Scan for the cell matching the given text and deliver its [x, y] coordinate at center. 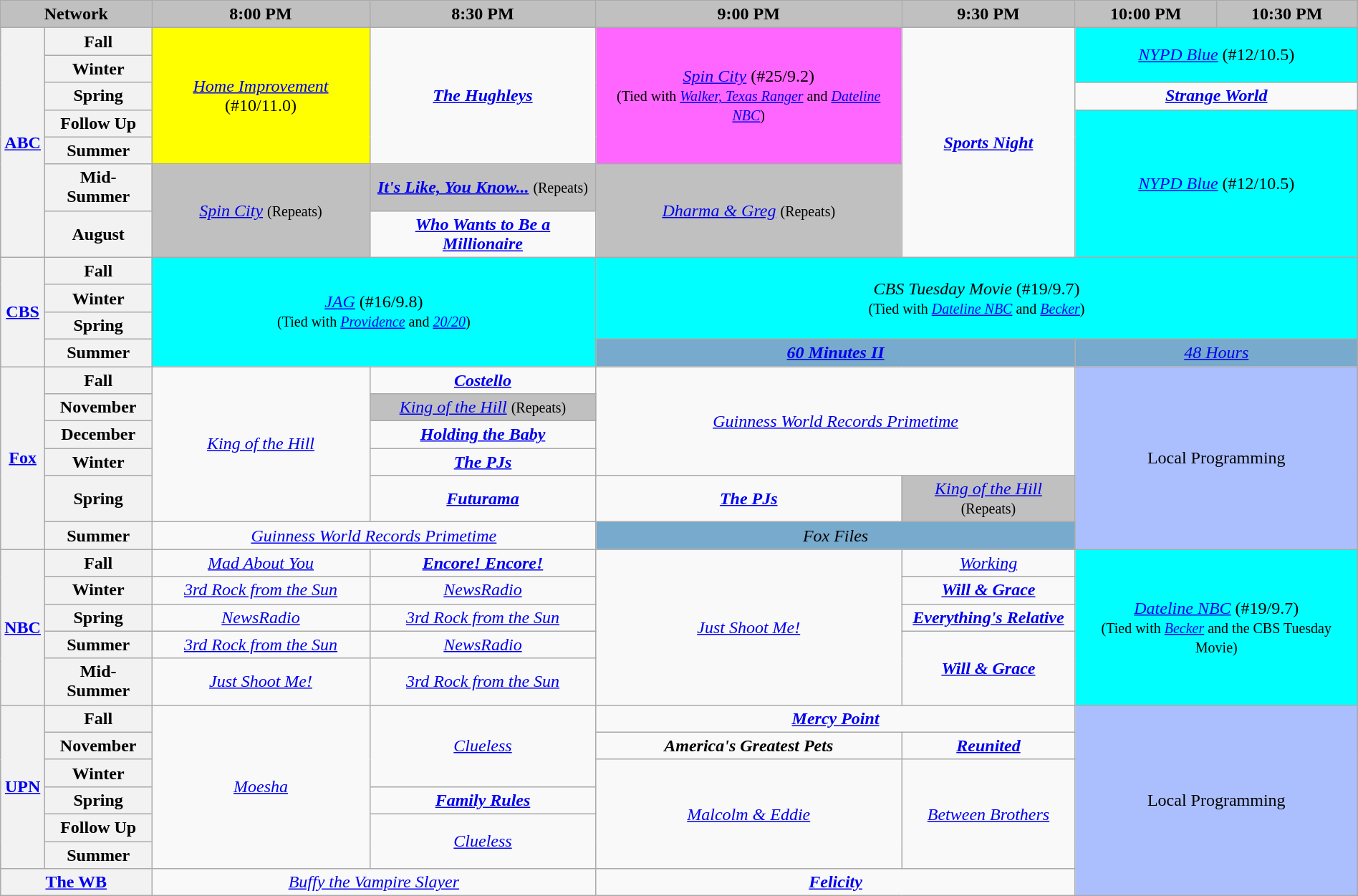
Dharma & Greg (Repeats) [749, 211]
UPN [23, 786]
ABC [23, 143]
60 Minutes II [835, 352]
Everything's Relative [988, 617]
Who Wants to Be a Millionaire [483, 233]
Mercy Point [835, 718]
Dateline NBC (#19/9.7)(Tied with Becker and the CBS Tuesday Movie) [1216, 627]
Buffy the Vampire Slayer [374, 882]
August [97, 233]
Malcolm & Eddie [749, 814]
10:00 PM [1146, 14]
Moesha [261, 786]
NBC [23, 627]
Between Brothers [988, 814]
Fox Files [835, 536]
Futurama [483, 498]
CBS [23, 312]
December [97, 435]
The WB [76, 882]
Reunited [988, 746]
Family Rules [483, 800]
Costello [483, 380]
Network [76, 14]
Fox [23, 458]
JAG (#16/9.8)(Tied with Providence and 20/20) [374, 312]
Felicity [835, 882]
Strange World [1216, 96]
The Hughleys [483, 96]
8:00 PM [261, 14]
8:30 PM [483, 14]
48 Hours [1216, 352]
Holding the Baby [483, 435]
It's Like, You Know... (Repeats) [483, 188]
Home Improvement (#10/11.0) [261, 96]
Spin City (Repeats) [261, 211]
Mad About You [261, 563]
Encore! Encore! [483, 563]
Working [988, 563]
9:00 PM [749, 14]
9:30 PM [988, 14]
Sports Night [988, 143]
America's Greatest Pets [749, 746]
CBS Tuesday Movie (#19/9.7)(Tied with Dateline NBC and Becker) [977, 298]
Spin City (#25/9.2)(Tied with Walker, Texas Ranger and Dateline NBC) [749, 96]
10:30 PM [1286, 14]
King of the Hill [261, 444]
